Detect which cell encompasses the target text, then output its (x, y) center coordinate. 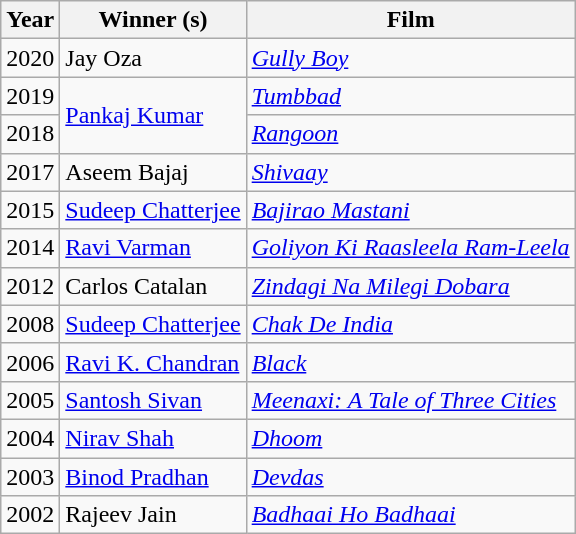
Zindagi Na Milegi Dobara (410, 286)
2019 (30, 96)
Badhaai Ho Badhaai (410, 515)
2012 (30, 286)
Film (410, 20)
Aseem Bajaj (153, 172)
Tumbbad (410, 96)
Binod Pradhan (153, 477)
Santosh Sivan (153, 400)
Jay Oza (153, 58)
2018 (30, 134)
2003 (30, 477)
2004 (30, 438)
Chak De India (410, 324)
2015 (30, 210)
Black (410, 362)
Gully Boy (410, 58)
Ravi Varman (153, 248)
Pankaj Kumar (153, 115)
2020 (30, 58)
Shivaay (410, 172)
Rangoon (410, 134)
Winner (s) (153, 20)
Rajeev Jain (153, 515)
2008 (30, 324)
Dhoom (410, 438)
2002 (30, 515)
2014 (30, 248)
Devdas (410, 477)
Goliyon Ki Raasleela Ram-Leela (410, 248)
2006 (30, 362)
Meenaxi: A Tale of Three Cities (410, 400)
Ravi K. Chandran (153, 362)
2005 (30, 400)
Carlos Catalan (153, 286)
Year (30, 20)
Nirav Shah (153, 438)
Bajirao Mastani (410, 210)
2017 (30, 172)
